Return the (x, y) coordinate for the center point of the cell that contains the specified text.  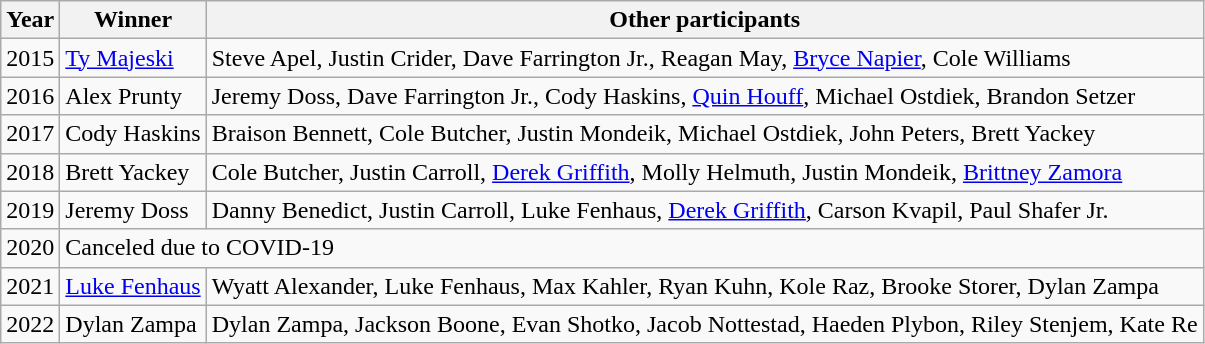
Dylan Zampa, Jackson Boone, Evan Shotko, Jacob Nottestad, Haeden Plybon, Riley Stenjem, Kate Re (704, 324)
Wyatt Alexander, Luke Fenhaus, Max Kahler, Ryan Kuhn, Kole Raz, Brooke Storer, Dylan Zampa (704, 286)
Steve Apel, Justin Crider, Dave Farrington Jr., Reagan May, Bryce Napier, Cole Williams (704, 58)
Winner (133, 20)
Year (30, 20)
2018 (30, 172)
Luke Fenhaus (133, 286)
Ty Majeski (133, 58)
2016 (30, 96)
Jeremy Doss (133, 210)
Other participants (704, 20)
Jeremy Doss, Dave Farrington Jr., Cody Haskins, Quin Houff, Michael Ostdiek, Brandon Setzer (704, 96)
2022 (30, 324)
2021 (30, 286)
Danny Benedict, Justin Carroll, Luke Fenhaus, Derek Griffith, Carson Kvapil, Paul Shafer Jr. (704, 210)
2017 (30, 134)
Cole Butcher, Justin Carroll, Derek Griffith, Molly Helmuth, Justin Mondeik, Brittney Zamora (704, 172)
Alex Prunty (133, 96)
Cody Haskins (133, 134)
2019 (30, 210)
Canceled due to COVID-19 (632, 248)
Braison Bennett, Cole Butcher, Justin Mondeik, Michael Ostdiek, John Peters, Brett Yackey (704, 134)
2015 (30, 58)
Dylan Zampa (133, 324)
2020 (30, 248)
Brett Yackey (133, 172)
